From the cell containing the given text, extract its center point as (x, y) coordinate. 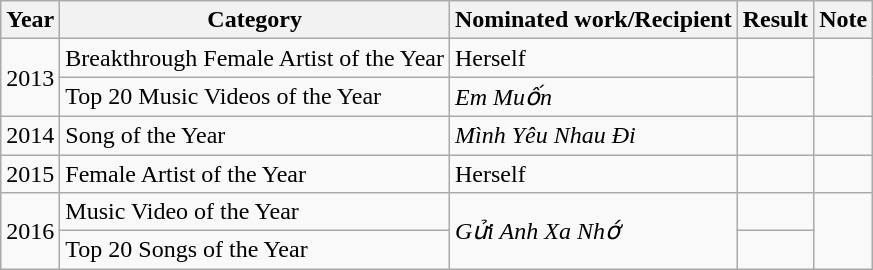
Music Video of the Year (255, 212)
Category (255, 20)
2016 (30, 231)
2014 (30, 135)
Female Artist of the Year (255, 173)
Mình Yêu Nhau Đi (593, 135)
2013 (30, 78)
Song of the Year (255, 135)
Nominated work/Recipient (593, 20)
Breakthrough Female Artist of the Year (255, 58)
Gửi Anh Xa Nhớ (593, 231)
Em Muốn (593, 97)
Year (30, 20)
Result (775, 20)
Top 20 Music Videos of the Year (255, 97)
Note (844, 20)
2015 (30, 173)
Top 20 Songs of the Year (255, 250)
